Return the [x, y] coordinate for the center point of the cell that contains the specified text.  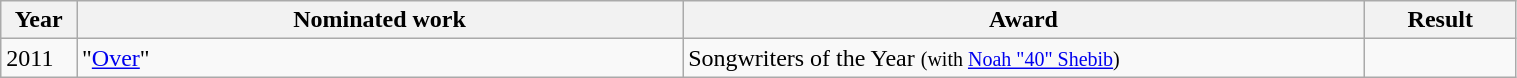
"Over" [379, 58]
Award [1024, 20]
Year [39, 20]
Songwriters of the Year (with Noah "40" Shebib) [1024, 58]
2011 [39, 58]
Nominated work [379, 20]
Result [1440, 20]
